Locate the cell with the specified text and output its [x, y] center coordinate. 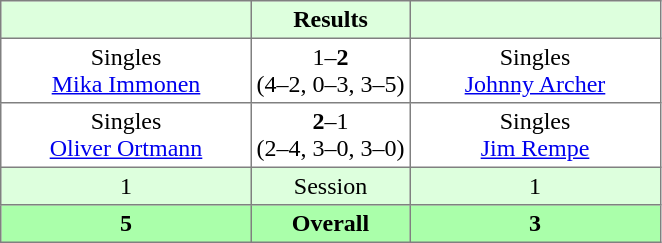
1–2(4–2, 0–3, 3–5) [330, 70]
Results [330, 20]
2–1(2–4, 3–0, 3–0) [330, 135]
Session [330, 186]
SinglesOliver Ortmann [126, 135]
Overall [330, 224]
SinglesJohnny Archer [535, 70]
SinglesMika Immonen [126, 70]
5 [126, 224]
SinglesJim Rempe [535, 135]
3 [535, 224]
